Determine the [x, y] coordinate at the center of the cell enclosing the given text.  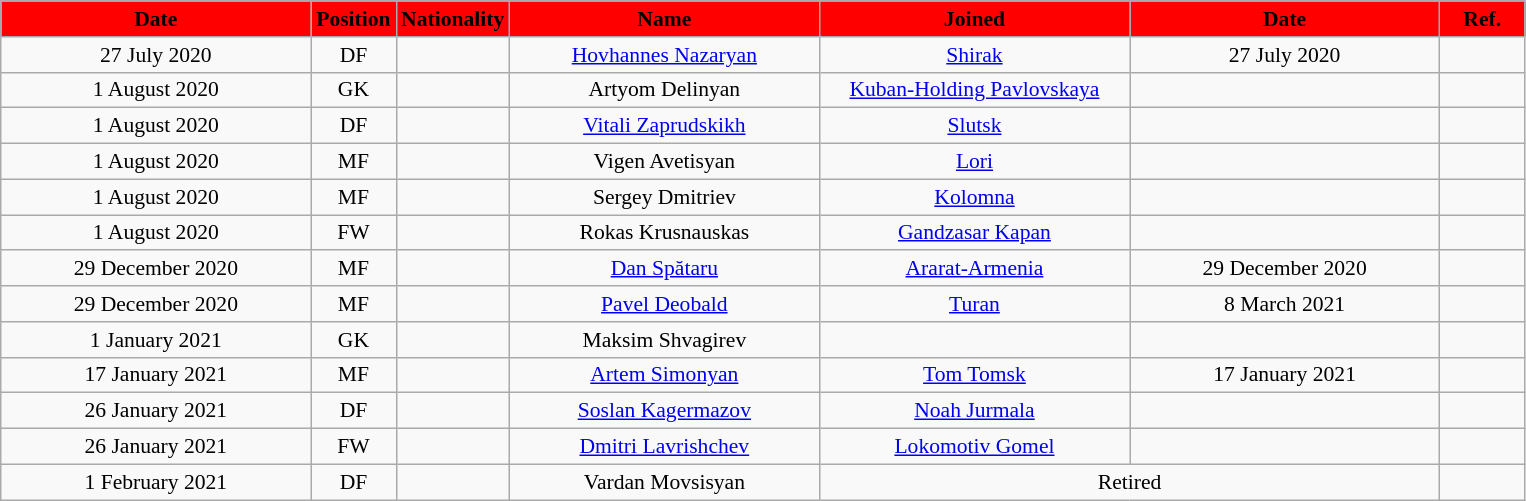
Maksim Shvagirev [664, 340]
Vigen Avetisyan [664, 162]
Artem Simonyan [664, 375]
Kolomna [974, 197]
Dan Spătaru [664, 269]
Sergey Dmitriev [664, 197]
Nationality [452, 19]
Pavel Deobald [664, 304]
Rokas Krusnauskas [664, 233]
Vardan Movsisyan [664, 482]
Vitali Zaprudskikh [664, 126]
Kuban-Holding Pavlovskaya [974, 90]
Position [354, 19]
1 February 2021 [156, 482]
Shirak [974, 55]
1 January 2021 [156, 340]
Soslan Kagermazov [664, 411]
Ararat-Armenia [974, 269]
Joined [974, 19]
Lokomotiv Gomel [974, 447]
Ref. [1482, 19]
Tom Tomsk [974, 375]
Slutsk [974, 126]
8 March 2021 [1285, 304]
Name [664, 19]
Hovhannes Nazaryan [664, 55]
Turan [974, 304]
Noah Jurmala [974, 411]
Dmitri Lavrishchev [664, 447]
Lori [974, 162]
Gandzasar Kapan [974, 233]
Retired [1129, 482]
Artyom Delinyan [664, 90]
